Output the (X, Y) coordinate of the center of the cell containing the given text.  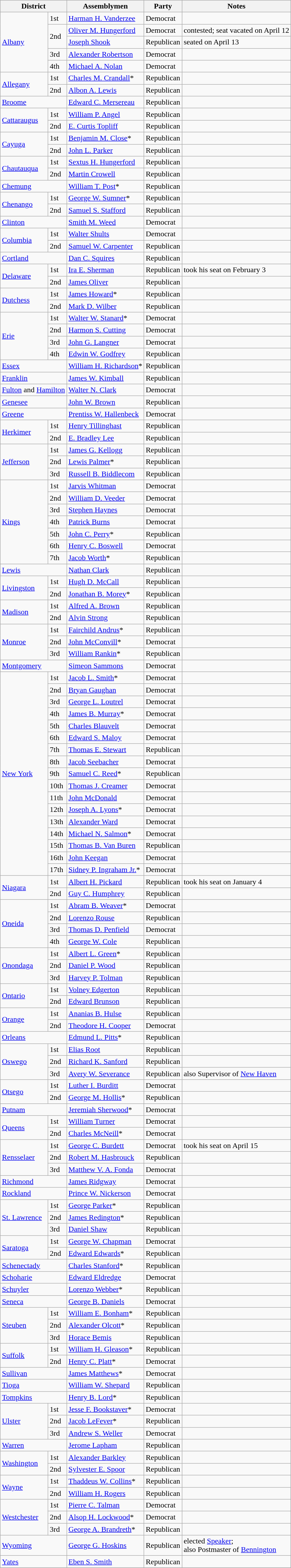
Andrew S. Weller (105, 1433)
Charles M. Crandall* (105, 78)
Albert L. Green* (105, 954)
took his seat on April 15 (237, 1146)
George W. Chapman (105, 1241)
Jesse F. Bookstaver* (105, 1409)
George G. Hoskins (105, 1546)
Jacob Worth* (105, 558)
Livingston (24, 588)
Edmund L. Pitts* (105, 1037)
10th (57, 786)
Alexander Robertson (105, 54)
John C. Perry* (105, 534)
James Matthews* (105, 1373)
Oneida (24, 923)
Patrick Burns (105, 522)
Henry C. Platt* (105, 1361)
seated on April 13 (237, 42)
Fulton and Hamilton (33, 390)
Delaware (24, 276)
Luther I. Burditt (105, 1085)
Erie (24, 336)
Michael A. Nolan (105, 66)
John L. Parker (105, 150)
Walter W. Stanard* (105, 318)
Columbia (24, 240)
George Parker* (105, 1205)
Pierre C. Talman (105, 1505)
Schenectady (33, 1265)
Allegany (24, 84)
Walter Shults (105, 234)
William Rankin* (105, 654)
Wayne (24, 1487)
Albert H. Pickard (105, 882)
elected Speaker; also Postmaster of Bennington (237, 1546)
George W. Cole (105, 942)
Broome (33, 102)
Charles Blauvelt (105, 726)
Dan C. Squires (105, 258)
Jacob Seebacher (105, 762)
Wyoming (33, 1546)
Bryan Gaughan (105, 690)
Harman H. Vanderzee (105, 18)
Fairchild Andrus* (105, 630)
William H. Rogers (105, 1493)
Jeremiah Sherwood* (105, 1109)
Warren (33, 1445)
William W. Shepard (105, 1385)
Thomas E. Stewart (105, 750)
George C. Burdett (105, 1146)
James G. Kellogg (105, 450)
Rensselaer (24, 1157)
William E. Bonham* (105, 1313)
Smith M. Weed (105, 222)
Sextus H. Hungerford (105, 162)
Alexander Ward (105, 822)
12th (57, 810)
also Supervisor of New Haven (237, 1073)
William D. Veeder (105, 498)
Jefferson (24, 462)
Samuel C. Reed* (105, 774)
George B. Daniels (105, 1301)
Jerome Lapham (105, 1445)
Edward Brunson (105, 1002)
Samuel S. Stafford (105, 210)
Sylvester E. Spoor (105, 1469)
Jarvis Whitman (105, 486)
Orleans (33, 1037)
District (33, 6)
15th (57, 846)
James Oliver (105, 282)
John G. Langner (105, 342)
Cortland (33, 258)
Chautauqua (24, 168)
Charles Stanford* (105, 1265)
Daniel Shaw (105, 1229)
James Howard* (105, 294)
John W. Brown (105, 402)
John Keegan (105, 858)
E. Bradley Lee (105, 438)
17th (57, 870)
Charles McNeill* (105, 1134)
Lewis (33, 570)
Oswego (24, 1061)
James Ridgway (105, 1181)
George W. Sumner* (105, 198)
Genesee (33, 402)
Thomas B. Van Buren (105, 846)
Harmon S. Cutting (105, 330)
Guy C. Humphrey (105, 893)
Chenango (24, 204)
Essex (33, 366)
William H. Richardson* (105, 366)
Yates (33, 1562)
Henry B. Lord* (105, 1397)
Greene (33, 414)
Prentiss W. Hallenbeck (105, 414)
Edward C. Mersereau (105, 102)
Sidney P. Ingraham Jr.* (105, 870)
Alsop H. Lockwood* (105, 1517)
Jacob L. Smith* (105, 678)
Clinton (33, 222)
Abram B. Weaver* (105, 905)
Hugh D. McCall (105, 582)
Horace Bemis (105, 1337)
Walter N. Clark (105, 390)
Joseph Shook (105, 42)
Russell B. Biddlecom (105, 474)
Assemblymen (105, 6)
Niagara (24, 887)
Seneca (33, 1301)
Schuyler (33, 1289)
Robert M. Hasbrouck (105, 1157)
Alexander Olcott* (105, 1325)
Notes (237, 6)
John McDonald (105, 798)
Sullivan (33, 1373)
George L. Loutrel (105, 702)
New York (24, 774)
Queens (24, 1128)
Edward Edwards* (105, 1253)
George A. Brandreth* (105, 1529)
Thaddeus W. Collins* (105, 1481)
took his seat on January 4 (237, 882)
Edward S. Maloy (105, 738)
Saratoga (24, 1247)
Chemung (33, 186)
Ira E. Sherman (105, 270)
Montgomery (33, 666)
9th (57, 774)
13th (57, 822)
James B. Murray* (105, 714)
Ontario (24, 996)
Lewis Palmer* (105, 462)
Onondaga (24, 966)
14th (57, 834)
William Turner (105, 1122)
Jonathan B. Morey* (105, 594)
Elias Root (105, 1049)
James Redington* (105, 1217)
Kings (24, 522)
Henry Tillinghast (105, 426)
Lorenzo Webber* (105, 1289)
Alvin Strong (105, 618)
Jacob LeFever* (105, 1421)
Benjamin M. Close* (105, 138)
Washington (24, 1463)
Theodore H. Cooper (105, 1025)
William H. Gleason* (105, 1349)
Richmond (33, 1181)
Ulster (24, 1421)
Alexander Barkley (105, 1457)
Otsego (24, 1091)
Alfred A. Brown (105, 606)
Henry C. Boswell (105, 546)
Steuben (24, 1325)
Avery W. Severance (105, 1073)
William T. Post* (105, 186)
Lorenzo Rouse (105, 918)
Tioga (33, 1385)
John McConvill* (105, 642)
George M. Hollis* (105, 1097)
Franklin (33, 378)
Daniel P. Wood (105, 966)
Stephen Haynes (105, 510)
Schoharie (33, 1277)
E. Curtis Topliff (105, 126)
St. Lawrence (24, 1217)
Orange (24, 1019)
Mark D. Wilber (105, 306)
Dutchess (24, 300)
Albany (24, 42)
Joseph A. Lyons* (105, 810)
Madison (24, 612)
11th (57, 798)
Eben S. Smith (105, 1562)
Ananias B. Hulse (105, 1014)
Oliver M. Hungerford (105, 30)
Prince W. Nickerson (105, 1193)
Matthew V. A. Fonda (105, 1169)
Cattaraugus (24, 120)
Party (163, 6)
took his seat on February 3 (237, 270)
Michael N. Salmon* (105, 834)
James W. Kimball (105, 378)
Volney Edgerton (105, 990)
Richard K. Sanford (105, 1061)
Westchester (24, 1517)
Tompkins (33, 1397)
William P. Angel (105, 114)
Thomas D. Penfield (105, 930)
contested; seat vacated on April 12 (237, 30)
Suffolk (24, 1355)
8th (57, 762)
Harvey P. Tolman (105, 978)
Rockland (33, 1193)
Thomas J. Creamer (105, 786)
Nathan Clark (105, 570)
Putnam (33, 1109)
Martin Crowell (105, 174)
Herkimer (24, 432)
Edward Eldredge (105, 1277)
Edwin W. Godfrey (105, 354)
Albon A. Lewis (105, 90)
Simeon Sammons (105, 666)
Monroe (24, 642)
Cayuga (24, 144)
Samuel W. Carpenter (105, 246)
16th (57, 858)
